Determine the [X, Y] coordinate at the center of the cell enclosing the given text.  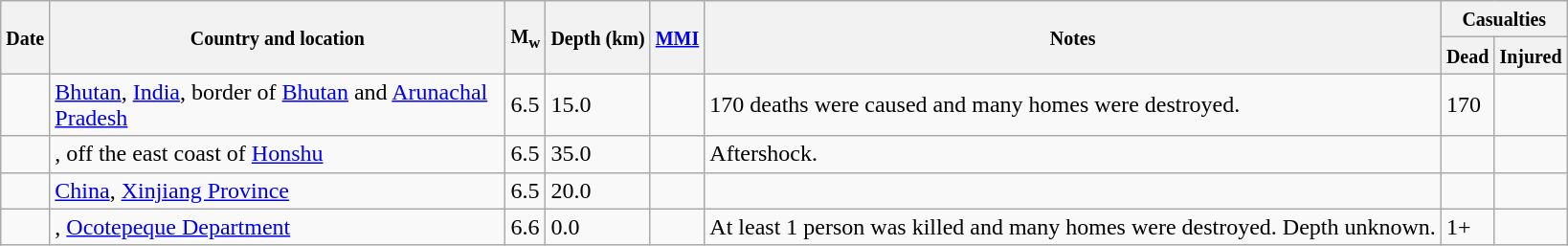
At least 1 person was killed and many homes were destroyed. Depth unknown. [1073, 227]
1+ [1467, 227]
Country and location [278, 37]
China, Xinjiang Province [278, 190]
35.0 [597, 154]
Bhutan, India, border of Bhutan and Arunachal Pradesh [278, 105]
Notes [1073, 37]
Depth (km) [597, 37]
Dead [1467, 56]
MMI [678, 37]
Mw [526, 37]
15.0 [597, 105]
170 deaths were caused and many homes were destroyed. [1073, 105]
170 [1467, 105]
Aftershock. [1073, 154]
6.6 [526, 227]
Casualties [1504, 19]
, off the east coast of Honshu [278, 154]
, Ocotepeque Department [278, 227]
0.0 [597, 227]
Injured [1531, 56]
20.0 [597, 190]
Date [25, 37]
